Return the (X, Y) coordinate for the center point of the cell that contains the specified text.  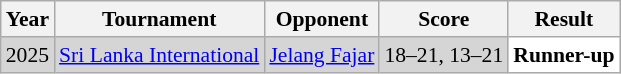
Runner-up (564, 55)
Sri Lanka International (159, 55)
Result (564, 19)
Year (28, 19)
18–21, 13–21 (444, 55)
Jelang Fajar (322, 55)
Score (444, 19)
Opponent (322, 19)
Tournament (159, 19)
2025 (28, 55)
